Capture the cell that displays the provided text and extract its [X, Y] central coordinate. 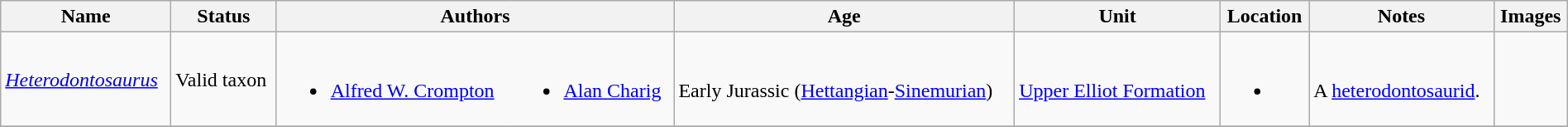
Authors [475, 17]
Early Jurassic (Hettangian-Sinemurian) [844, 80]
Age [844, 17]
Alan Charig [592, 80]
Name [86, 17]
Notes [1402, 17]
Heterodontosaurus [86, 80]
Upper Elliot Formation [1118, 80]
Valid taxon [223, 80]
Alfred W. Crompton [394, 80]
Location [1265, 17]
Images [1530, 17]
A heterodontosaurid. [1402, 80]
Unit [1118, 17]
Status [223, 17]
